Pinpoint the cell where the given text exists, returning its (X, Y) midpoint coordinate. 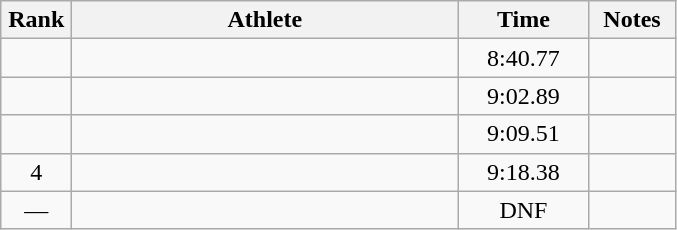
9:09.51 (524, 134)
Notes (632, 20)
9:18.38 (524, 172)
8:40.77 (524, 58)
Time (524, 20)
Athlete (265, 20)
4 (36, 172)
Rank (36, 20)
DNF (524, 210)
9:02.89 (524, 96)
— (36, 210)
